Locate the cell with the specified text and output its (x, y) center coordinate. 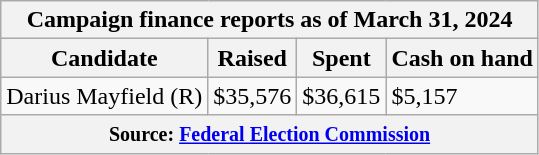
$5,157 (462, 96)
Cash on hand (462, 58)
Campaign finance reports as of March 31, 2024 (270, 20)
Raised (252, 58)
Source: Federal Election Commission (270, 134)
Spent (342, 58)
Candidate (104, 58)
$35,576 (252, 96)
Darius Mayfield (R) (104, 96)
$36,615 (342, 96)
